Identify which cell holds the provided text, then report its [X, Y] central coordinate. 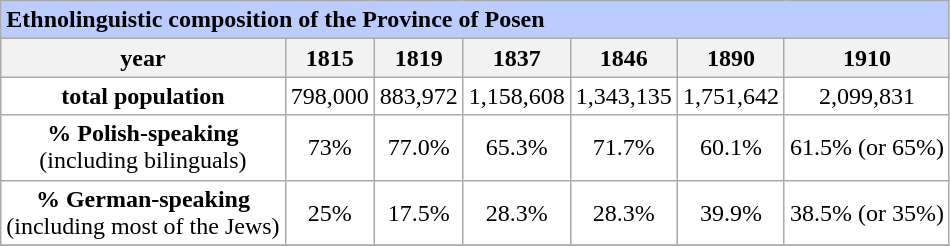
1,751,642 [730, 96]
798,000 [330, 96]
1,343,135 [624, 96]
25% [330, 212]
1,158,608 [516, 96]
% German-speaking(including most of the Jews) [143, 212]
1837 [516, 58]
1815 [330, 58]
Ethnolinguistic composition of the Province of Posen [476, 20]
71.7% [624, 148]
77.0% [418, 148]
65.3% [516, 148]
883,972 [418, 96]
1910 [866, 58]
% Polish-speaking(including bilinguals) [143, 148]
17.5% [418, 212]
1819 [418, 58]
total population [143, 96]
1846 [624, 58]
61.5% (or 65%) [866, 148]
1890 [730, 58]
39.9% [730, 212]
38.5% (or 35%) [866, 212]
year [143, 58]
60.1% [730, 148]
73% [330, 148]
2,099,831 [866, 96]
